Search for the cell housing the specified text and yield its [X, Y] center coordinate. 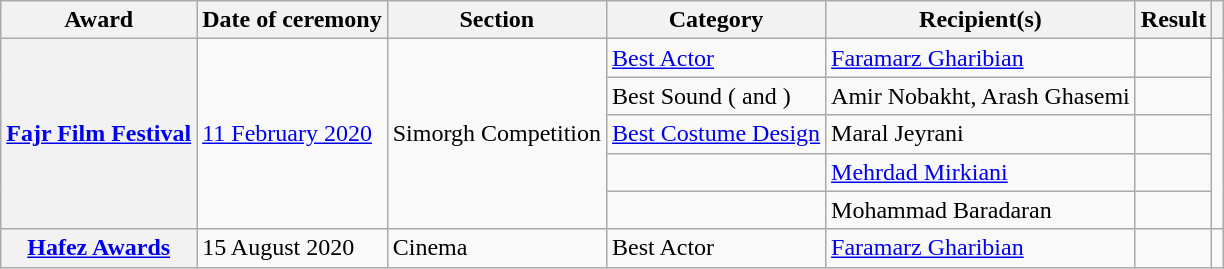
Hafez Awards [99, 248]
Section [496, 20]
Cinema [496, 248]
Category [716, 20]
Mohammad Baradaran [981, 210]
Mehrdad Mirkiani [981, 172]
Result [1173, 20]
Best Costume Design [716, 134]
Date of ceremony [292, 20]
Award [99, 20]
Fajr Film Festival [99, 134]
15 August 2020 [292, 248]
Recipient(s) [981, 20]
11 February 2020 [292, 134]
Best Sound ( and ) [716, 96]
Amir Nobakht, Arash Ghasemi [981, 96]
Simorgh Competition [496, 134]
Maral Jeyrani [981, 134]
